Detect which cell encompasses the target text, then output its (x, y) center coordinate. 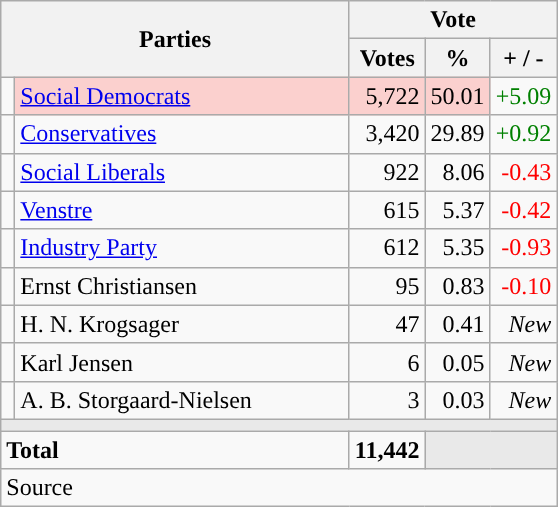
29.89 (458, 134)
+0.92 (524, 134)
0.05 (458, 362)
8.06 (458, 172)
Source (279, 488)
Total (176, 449)
47 (387, 324)
Social Liberals (182, 172)
95 (387, 286)
Venstre (182, 210)
% (458, 58)
3,420 (387, 134)
Ernst Christiansen (182, 286)
922 (387, 172)
612 (387, 248)
3 (387, 400)
Conservatives (182, 134)
5,722 (387, 96)
0.83 (458, 286)
Parties (176, 39)
50.01 (458, 96)
5.35 (458, 248)
-0.10 (524, 286)
Votes (387, 58)
Industry Party (182, 248)
+5.09 (524, 96)
5.37 (458, 210)
+ / - (524, 58)
Social Democrats (182, 96)
6 (387, 362)
11,442 (387, 449)
0.03 (458, 400)
Karl Jensen (182, 362)
0.41 (458, 324)
615 (387, 210)
-0.93 (524, 248)
H. N. Krogsager (182, 324)
-0.43 (524, 172)
Vote (452, 20)
-0.42 (524, 210)
A. B. Storgaard-Nielsen (182, 400)
